Detect which cell encompasses the target text, then output its (X, Y) center coordinate. 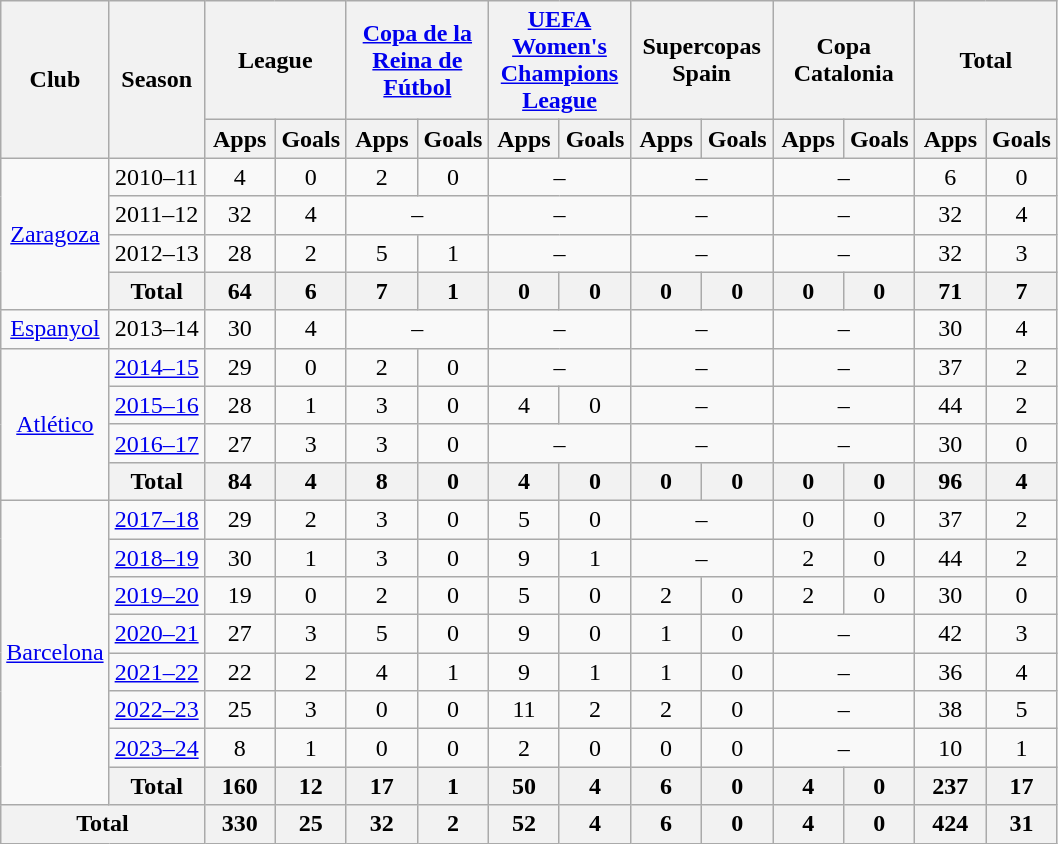
11 (524, 710)
2023–24 (156, 748)
84 (240, 481)
71 (950, 291)
2018–19 (156, 557)
10 (950, 748)
League (275, 60)
2010–11 (156, 177)
Zaragoza (55, 234)
2017–18 (156, 519)
19 (240, 596)
52 (524, 824)
Copa de la Reina de Fútbol (417, 60)
SupercopasSpain (702, 60)
2021–22 (156, 672)
2020–21 (156, 634)
2016–17 (156, 443)
160 (240, 786)
237 (950, 786)
2014–15 (156, 367)
2022–23 (156, 710)
2011–12 (156, 215)
Atlético (55, 424)
31 (1022, 824)
Season (156, 80)
2013–14 (156, 329)
Club (55, 80)
2019–20 (156, 596)
50 (524, 786)
CopaCatalonia (844, 60)
2015–16 (156, 405)
64 (240, 291)
38 (950, 710)
12 (310, 786)
UEFA Women's Champions League (559, 60)
330 (240, 824)
96 (950, 481)
424 (950, 824)
36 (950, 672)
Barcelona (55, 652)
2012–13 (156, 253)
22 (240, 672)
42 (950, 634)
Espanyol (55, 329)
